Pinpoint the cell where the given text exists, returning its [X, Y] midpoint coordinate. 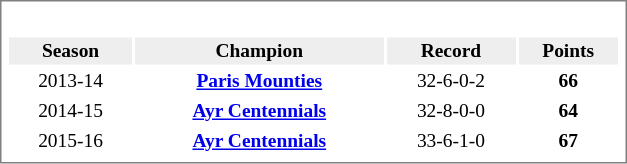
64 [568, 112]
67 [568, 142]
2014-15 [70, 112]
32-8-0-0 [450, 112]
2015-16 [70, 142]
32-6-0-2 [450, 82]
Paris Mounties [259, 82]
Season [70, 52]
Champion [259, 52]
2013-14 [70, 82]
Season Champion Record Points 2013-14 Paris Mounties 32-6-0-2 66 2014-15 Ayr Centennials 32-8-0-0 64 2015-16 Ayr Centennials 33-6-1-0 67 [313, 81]
Record [450, 52]
33-6-1-0 [450, 142]
66 [568, 82]
Points [568, 52]
